Search for the cell housing the specified text and yield its (x, y) center coordinate. 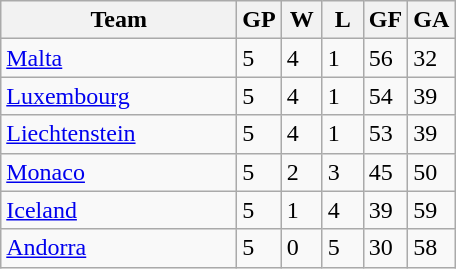
3 (342, 172)
45 (385, 172)
Malta (119, 58)
Monaco (119, 172)
Team (119, 20)
30 (385, 248)
32 (432, 58)
Luxembourg (119, 96)
GP (259, 20)
59 (432, 210)
54 (385, 96)
L (342, 20)
53 (385, 134)
0 (302, 248)
56 (385, 58)
58 (432, 248)
W (302, 20)
Iceland (119, 210)
GA (432, 20)
2 (302, 172)
GF (385, 20)
Liechtenstein (119, 134)
Andorra (119, 248)
50 (432, 172)
